Output the [x, y] coordinate of the center of the cell containing the given text.  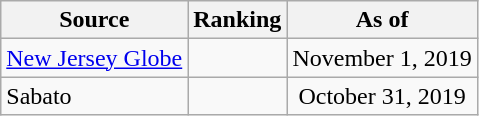
New Jersey Globe [94, 58]
November 1, 2019 [382, 58]
Sabato [94, 96]
October 31, 2019 [382, 96]
Source [94, 20]
Ranking [238, 20]
As of [382, 20]
